Output the [X, Y] coordinate of the center of the cell containing the given text.  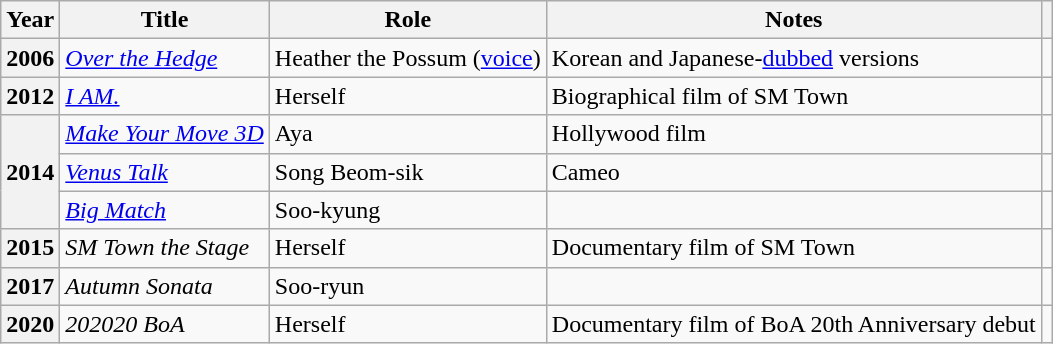
Autumn Sonata [164, 286]
Big Match [164, 210]
Documentary film of BoA 20th Anniversary debut [794, 324]
Role [408, 20]
Cameo [794, 172]
Venus Talk [164, 172]
Korean and Japanese-dubbed versions [794, 58]
Heather the Possum (voice) [408, 58]
2017 [30, 286]
2006 [30, 58]
2020 [30, 324]
Soo-kyung [408, 210]
Year [30, 20]
SM Town the Stage [164, 248]
Soo-ryun [408, 286]
I AM. [164, 96]
202020 BoA [164, 324]
Song Beom-sik [408, 172]
2012 [30, 96]
Hollywood film [794, 134]
2014 [30, 172]
Biographical film of SM Town [794, 96]
2015 [30, 248]
Over the Hedge [164, 58]
Documentary film of SM Town [794, 248]
Title [164, 20]
Make Your Move 3D [164, 134]
Aya [408, 134]
Notes [794, 20]
